From the cell containing the given text, extract its center point as [X, Y] coordinate. 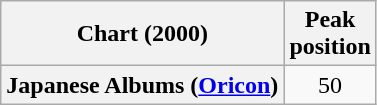
50 [330, 85]
Chart (2000) [142, 34]
Japanese Albums (Oricon) [142, 85]
Peakposition [330, 34]
